Output the (X, Y) coordinate of the center of the cell containing the given text.  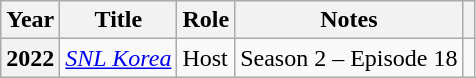
Title (118, 20)
Host (206, 58)
Season 2 – Episode 18 (349, 58)
2022 (30, 58)
Role (206, 20)
Year (30, 20)
Notes (349, 20)
SNL Korea (118, 58)
